Return [x, y] of the center of cell containing provided text 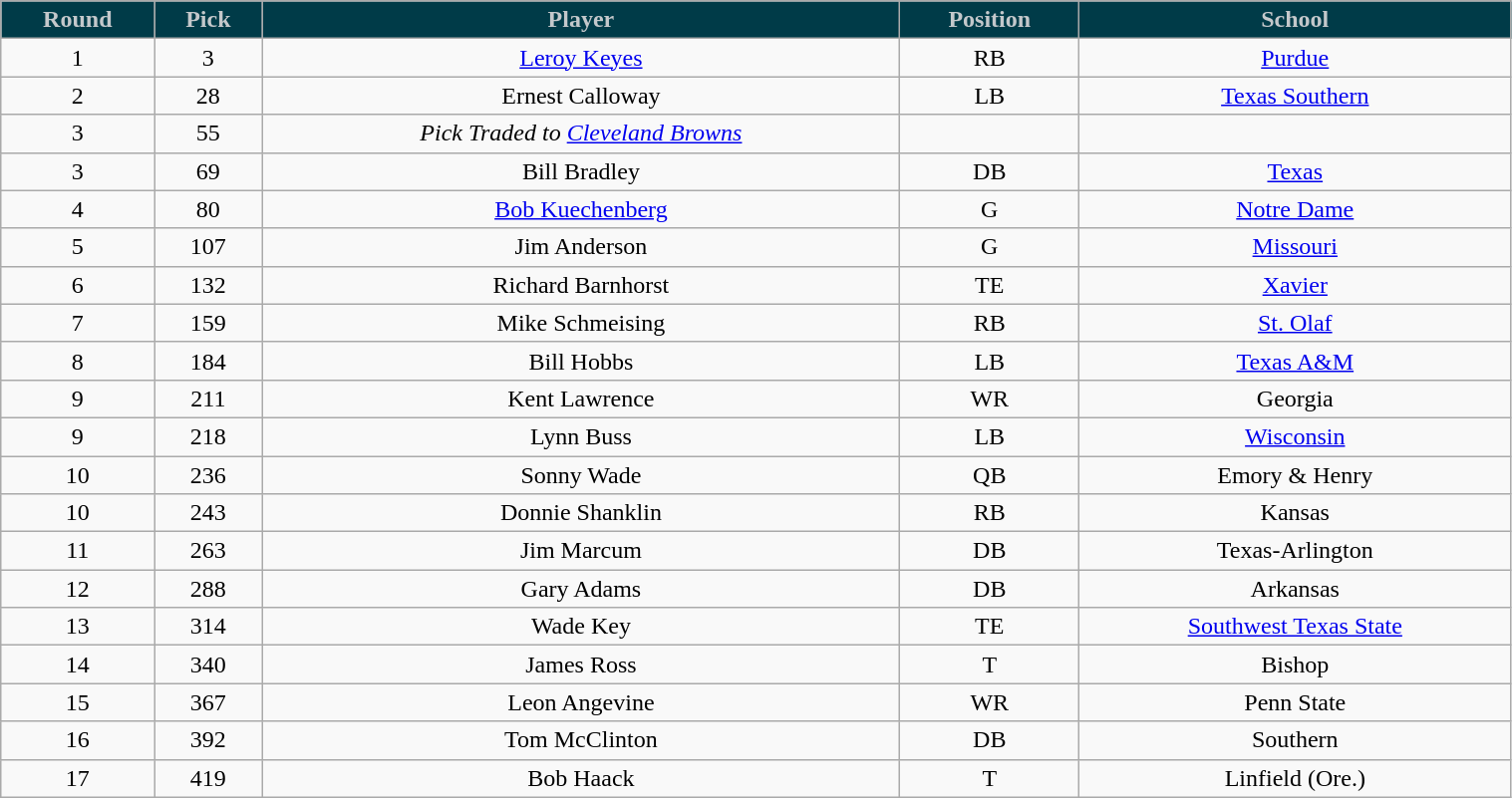
Texas Southern [1296, 96]
Notre Dame [1296, 209]
17 [78, 778]
314 [208, 627]
392 [208, 740]
Xavier [1296, 285]
Missouri [1296, 247]
Kent Lawrence [581, 399]
School [1296, 20]
Bob Haack [581, 778]
Bob Kuechenberg [581, 209]
Position [990, 20]
419 [208, 778]
Sonny Wade [581, 475]
Jim Anderson [581, 247]
Lynn Buss [581, 436]
Arkansas [1296, 589]
243 [208, 513]
Purdue [1296, 58]
5 [78, 247]
367 [208, 702]
107 [208, 247]
Georgia [1296, 399]
Donnie Shanklin [581, 513]
Texas A&M [1296, 361]
80 [208, 209]
263 [208, 551]
16 [78, 740]
211 [208, 399]
Round [78, 20]
15 [78, 702]
Wisconsin [1296, 436]
Leon Angevine [581, 702]
159 [208, 323]
1 [78, 58]
236 [208, 475]
4 [78, 209]
7 [78, 323]
Emory & Henry [1296, 475]
Pick [208, 20]
69 [208, 171]
Player [581, 20]
St. Olaf [1296, 323]
14 [78, 665]
Tom McClinton [581, 740]
Bill Hobbs [581, 361]
Bishop [1296, 665]
Southwest Texas State [1296, 627]
288 [208, 589]
184 [208, 361]
340 [208, 665]
Leroy Keyes [581, 58]
218 [208, 436]
Kansas [1296, 513]
Linfield (Ore.) [1296, 778]
Wade Key [581, 627]
8 [78, 361]
Texas [1296, 171]
132 [208, 285]
2 [78, 96]
28 [208, 96]
Bill Bradley [581, 171]
Pick Traded to Cleveland Browns [581, 133]
11 [78, 551]
QB [990, 475]
James Ross [581, 665]
Richard Barnhorst [581, 285]
Mike Schmeising [581, 323]
Texas-Arlington [1296, 551]
55 [208, 133]
Ernest Calloway [581, 96]
Jim Marcum [581, 551]
13 [78, 627]
6 [78, 285]
Southern [1296, 740]
12 [78, 589]
Penn State [1296, 702]
Gary Adams [581, 589]
